Locate the cell with the specified text and output its [x, y] center coordinate. 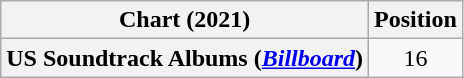
16 [416, 58]
Position [416, 20]
US Soundtrack Albums (Billboard) [185, 58]
Chart (2021) [185, 20]
